Determine the [x, y] coordinate at the center of the cell enclosing the given text.  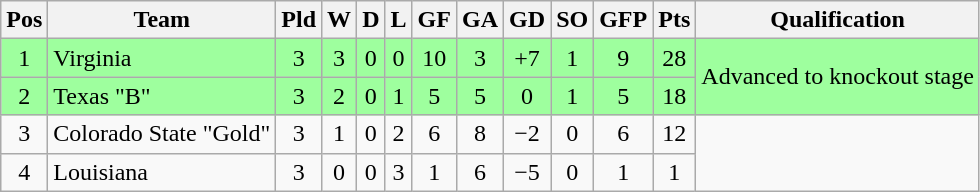
28 [674, 58]
W [340, 20]
L [398, 20]
Louisiana [162, 172]
4 [24, 172]
Colorado State "Gold" [162, 134]
18 [674, 96]
Pld [299, 20]
GF [434, 20]
Pos [24, 20]
GFP [624, 20]
9 [624, 58]
D [371, 20]
SO [572, 20]
−5 [528, 172]
10 [434, 58]
+7 [528, 58]
Team [162, 20]
GA [480, 20]
12 [674, 134]
Qualification [838, 20]
Virginia [162, 58]
−2 [528, 134]
8 [480, 134]
Pts [674, 20]
Texas "B" [162, 96]
GD [528, 20]
Advanced to knockout stage [838, 77]
